Output the [x, y] coordinate of the center of the cell containing the given text.  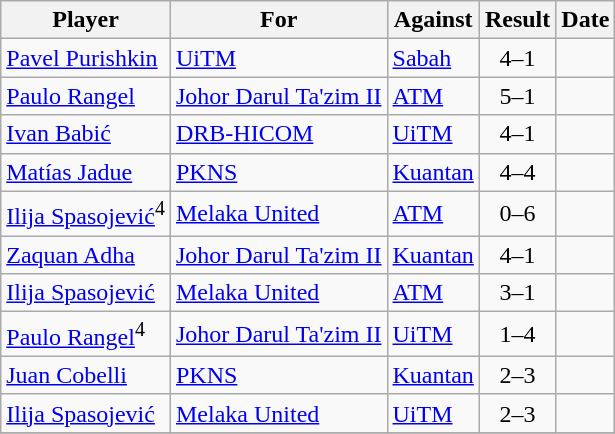
Matías Jadue [86, 172]
Zaquan Adha [86, 255]
3–1 [517, 293]
Against [433, 20]
4–4 [517, 172]
Ivan Babić [86, 134]
Sabah [433, 58]
Paulo Rangel [86, 96]
For [278, 20]
Juan Cobelli [86, 375]
DRB-HICOM [278, 134]
1–4 [517, 334]
Result [517, 20]
Pavel Purishkin [86, 58]
5–1 [517, 96]
Date [586, 20]
0–6 [517, 214]
Paulo Rangel4 [86, 334]
Ilija Spasojević4 [86, 214]
Player [86, 20]
